Return [x, y] of the center of cell containing provided text 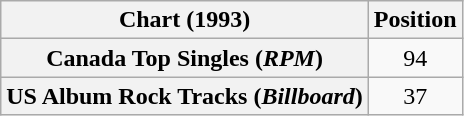
37 [415, 96]
Position [415, 20]
Chart (1993) [185, 20]
US Album Rock Tracks (Billboard) [185, 96]
94 [415, 58]
Canada Top Singles (RPM) [185, 58]
